For the text-containing cell, return its midpoint in (x, y) coordinate format. 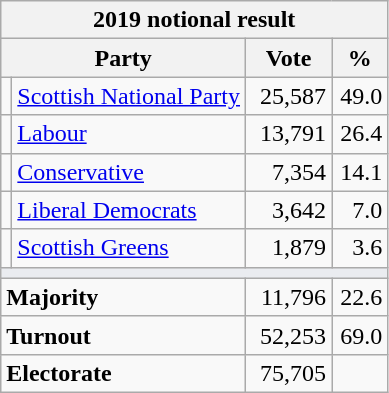
% (360, 58)
3,642 (289, 210)
13,791 (289, 134)
Electorate (124, 373)
69.0 (360, 335)
Turnout (124, 335)
11,796 (289, 297)
Scottish National Party (129, 96)
52,253 (289, 335)
Conservative (129, 172)
Scottish Greens (129, 248)
Majority (124, 297)
Vote (289, 58)
26.4 (360, 134)
25,587 (289, 96)
1,879 (289, 248)
14.1 (360, 172)
Labour (129, 134)
Party (124, 58)
Liberal Democrats (129, 210)
7.0 (360, 210)
3.6 (360, 248)
7,354 (289, 172)
2019 notional result (194, 20)
22.6 (360, 297)
75,705 (289, 373)
49.0 (360, 96)
